Return the [X, Y] coordinate for the center point of the cell that contains the specified text.  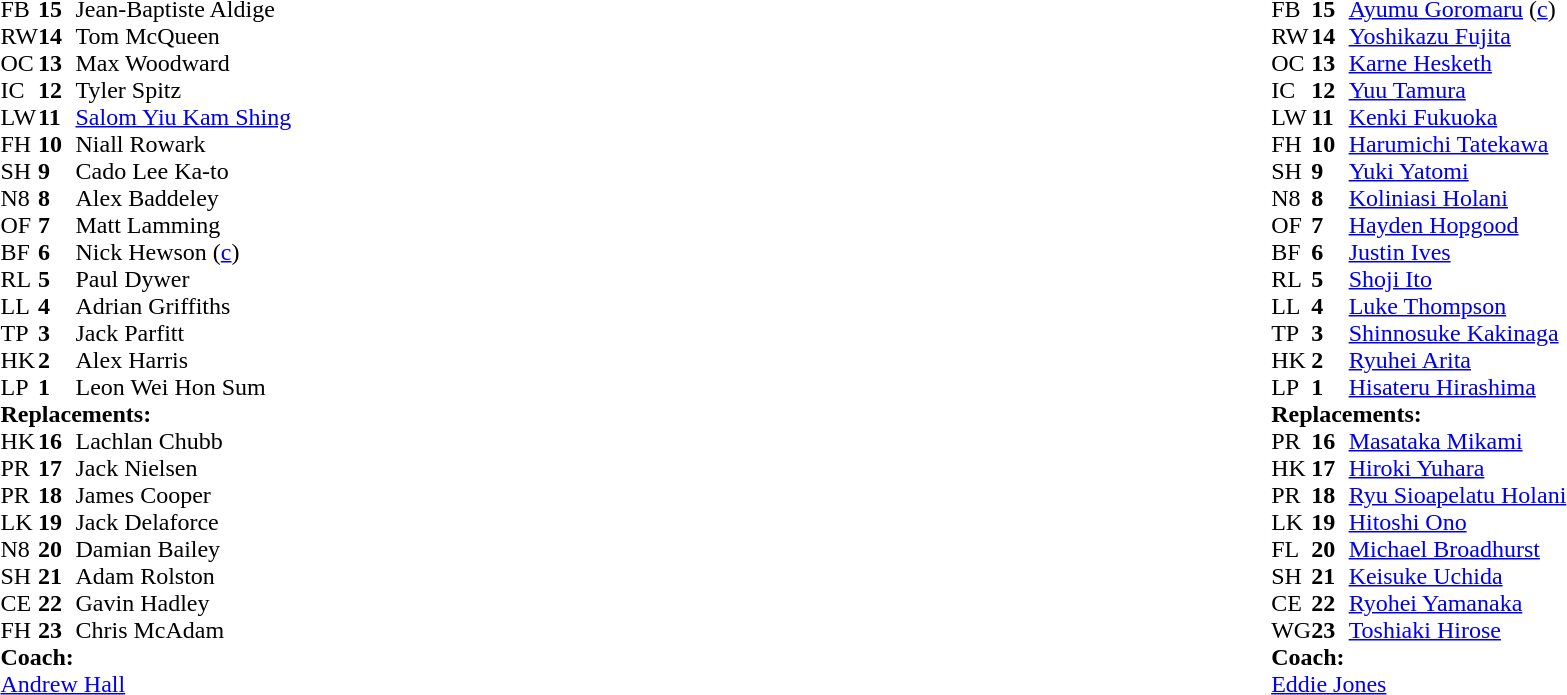
Paul Dywer [184, 280]
Jack Parfitt [184, 334]
Koliniasi Holani [1458, 198]
Alex Baddeley [184, 198]
Hisateru Hirashima [1458, 388]
WG [1291, 630]
Niall Rowark [184, 144]
Hitoshi Ono [1458, 522]
Toshiaki Hirose [1458, 630]
Hiroki Yuhara [1458, 468]
FL [1291, 550]
Max Woodward [184, 64]
Michael Broadhurst [1458, 550]
Adam Rolston [184, 576]
Shinnosuke Kakinaga [1458, 334]
Jack Delaforce [184, 522]
Chris McAdam [184, 630]
Tyler Spitz [184, 90]
Yuki Yatomi [1458, 172]
Salom Yiu Kam Shing [184, 118]
Jack Nielsen [184, 468]
Masataka Mikami [1458, 442]
Harumichi Tatekawa [1458, 144]
Matt Lamming [184, 226]
Yoshikazu Fujita [1458, 36]
Justin Ives [1458, 252]
Luke Thompson [1458, 306]
Kenki Fukuoka [1458, 118]
Shoji Ito [1458, 280]
James Cooper [184, 496]
Ryu Sioapelatu Holani [1458, 496]
Karne Hesketh [1458, 64]
Yuu Tamura [1458, 90]
Hayden Hopgood [1458, 226]
Alex Harris [184, 360]
Cado Lee Ka-to [184, 172]
Damian Bailey [184, 550]
Leon Wei Hon Sum [184, 388]
Adrian Griffiths [184, 306]
Ryuhei Arita [1458, 360]
Gavin Hadley [184, 604]
Tom McQueen [184, 36]
Lachlan Chubb [184, 442]
Nick Hewson (c) [184, 252]
Ryohei Yamanaka [1458, 604]
Keisuke Uchida [1458, 576]
